Scan for the cell matching the given text and deliver its (X, Y) coordinate at center. 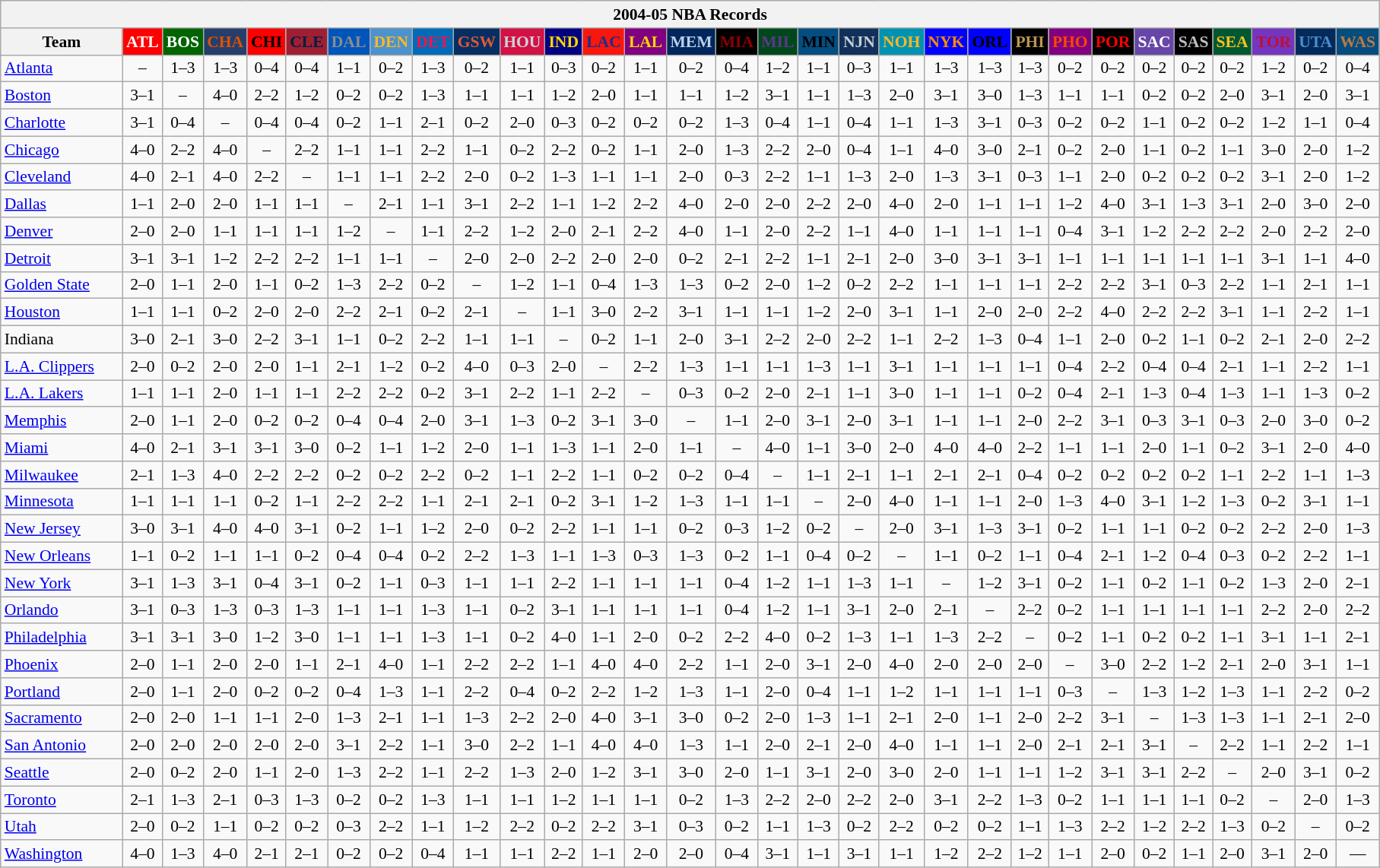
Charlotte (62, 123)
Sacramento (62, 718)
MEM (690, 42)
Boston (62, 96)
ORL (990, 42)
Utah (62, 827)
Miami (62, 448)
L.A. Lakers (62, 394)
BOS (182, 42)
Toronto (62, 800)
NOH (902, 42)
Phoenix (62, 664)
Memphis (62, 421)
LAL (646, 42)
Houston (62, 312)
Philadelphia (62, 638)
— (1358, 854)
SAC (1154, 42)
Washington (62, 854)
Portland (62, 692)
NYK (946, 42)
2004-05 NBA Records (690, 14)
Indiana (62, 340)
DET (433, 42)
MIA (737, 42)
HOU (522, 42)
UTA (1315, 42)
New Orleans (62, 556)
DAL (349, 42)
New York (62, 583)
DEN (391, 42)
CHI (266, 42)
MIN (818, 42)
TOR (1274, 42)
Chicago (62, 150)
Team (62, 42)
NJN (859, 42)
New Jersey (62, 529)
PHO (1071, 42)
POR (1113, 42)
Cleveland (62, 177)
GSW (477, 42)
Golden State (62, 285)
MIL (777, 42)
Seattle (62, 773)
PHI (1029, 42)
Dallas (62, 204)
SAS (1194, 42)
LAC (604, 42)
WAS (1358, 42)
CHA (225, 42)
San Antonio (62, 746)
Minnesota (62, 502)
Detroit (62, 258)
IND (563, 42)
CLE (307, 42)
Orlando (62, 610)
Milwaukee (62, 475)
L.A. Clippers (62, 366)
SEA (1232, 42)
Atlanta (62, 68)
ATL (143, 42)
Denver (62, 231)
